Extract the (x, y) coordinate from the center of the cell holding the provided text.  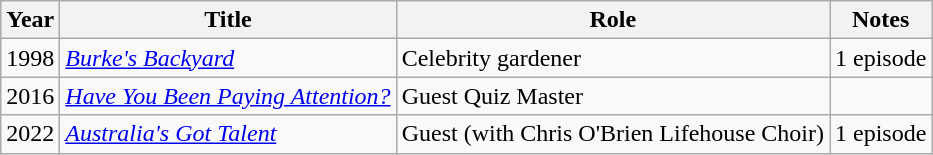
2022 (30, 134)
Burke's Backyard (228, 58)
Australia's Got Talent (228, 134)
Year (30, 20)
Role (612, 20)
Title (228, 20)
Have You Been Paying Attention? (228, 96)
Celebrity gardener (612, 58)
1998 (30, 58)
Guest (with Chris O'Brien Lifehouse Choir) (612, 134)
Guest Quiz Master (612, 96)
Notes (881, 20)
2016 (30, 96)
